Identify which cell holds the provided text, then report its [X, Y] central coordinate. 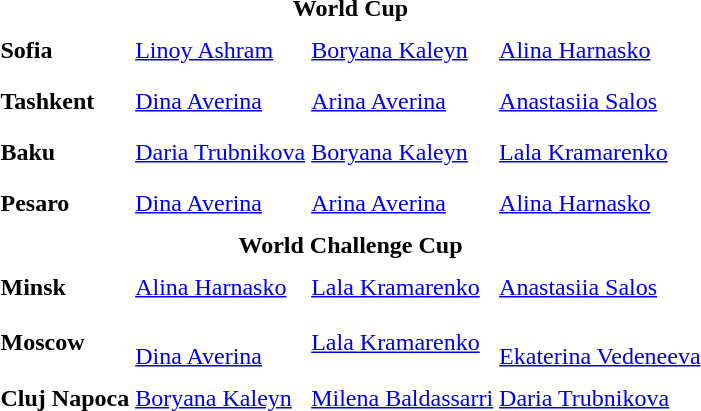
Linoy Ashram [220, 50]
Daria Trubnikova [220, 152]
Alina Harnasko [220, 287]
